Return [X, Y] of the center of cell containing provided text 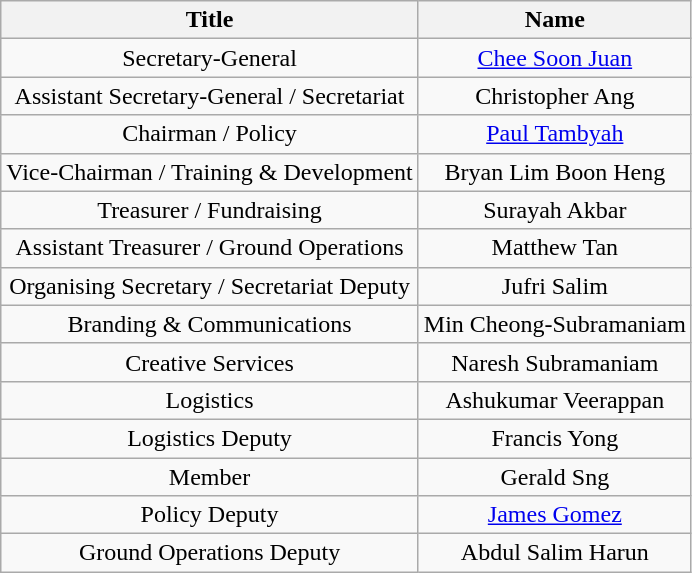
Treasurer / Fundraising [210, 210]
Vice-Chairman / Training & Development [210, 172]
Organising Secretary / Secretariat Deputy [210, 286]
Abdul Salim Harun [554, 553]
Matthew Tan [554, 248]
Chee Soon Juan [554, 58]
Bryan Lim Boon Heng [554, 172]
Gerald Sng [554, 477]
Surayah Akbar [554, 210]
Assistant Secretary-General / Secretariat [210, 96]
Logistics Deputy [210, 438]
Ashukumar Veerappan [554, 400]
Secretary-General [210, 58]
Naresh Subramaniam [554, 362]
James Gomez [554, 515]
Min Cheong-Subramaniam [554, 324]
Title [210, 20]
Branding & Communications [210, 324]
Policy Deputy [210, 515]
Jufri Salim [554, 286]
Assistant Treasurer / Ground Operations [210, 248]
Logistics [210, 400]
Creative Services [210, 362]
Name [554, 20]
Ground Operations Deputy [210, 553]
Francis Yong [554, 438]
Member [210, 477]
Paul Tambyah [554, 134]
Christopher Ang [554, 96]
Chairman / Policy [210, 134]
